Identify which cell holds the provided text, then report its [x, y] central coordinate. 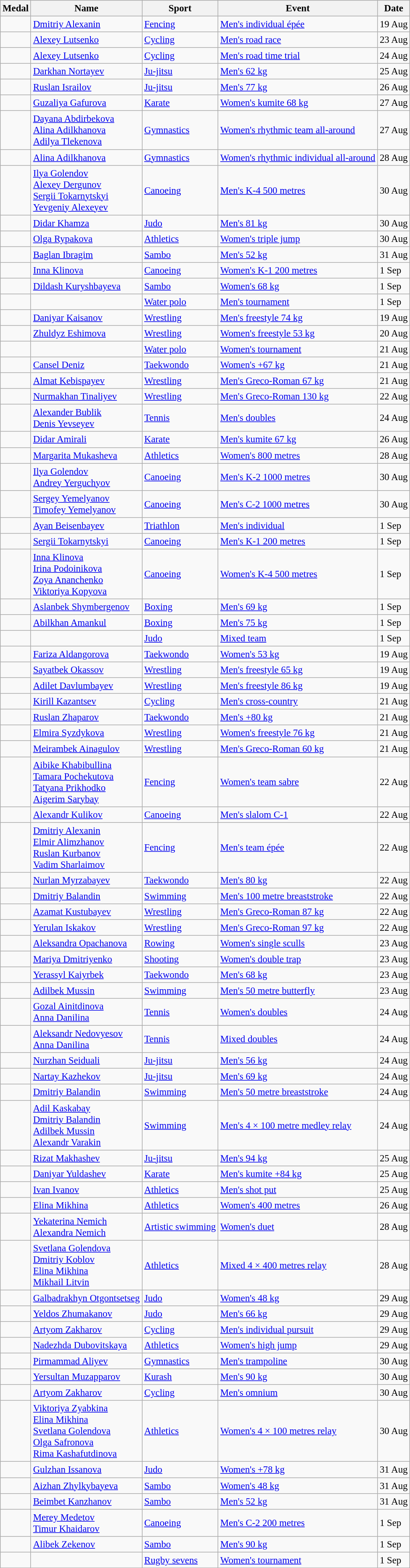
Alina Adilkhanova [86, 158]
Margarita Mukasheva [86, 455]
Baglan Ibragim [86, 255]
Women's freestyle 76 kg [298, 733]
Women's freestyle 53 kg [298, 334]
Kurash [180, 1377]
Sergii Tokarnytskyi [86, 541]
Men's 75 kg [298, 622]
Men's K-1 200 metres [298, 541]
Mixed 4 × 400 metres relay [298, 1265]
Yekaterina NemichAlexandra Nemich [86, 1227]
Men's 80 kg [298, 880]
Men's individual pursuit [298, 1330]
Ruslan Zhaparov [86, 717]
Name [86, 8]
Cansel Deniz [86, 365]
Alexandr Kulikov [86, 814]
Rowing [180, 943]
Beimbet Kanzhanov [86, 1501]
Zhuldyz Eshimova [86, 334]
Men's C-2 200 metres [298, 1523]
Nadezhda Dubovitskaya [86, 1345]
Merey MedetovTimur Khaidarov [86, 1523]
Women's 68 kg [298, 286]
Women's double trap [298, 959]
Women's kumite 68 kg [298, 103]
Men's kumite +84 kg [298, 1174]
Date [394, 8]
Gulzhan Issanova [86, 1470]
Men's trampoline [298, 1361]
Men's Greco-Roman 60 kg [298, 749]
Men's road time trial [298, 56]
Men's Greco-Roman 67 kg [298, 381]
Guzaliya Gafurova [86, 103]
Rizat Makhashev [86, 1158]
Women's 800 metres [298, 455]
Men's freestyle 65 kg [298, 670]
Men's individual épée [298, 24]
Almat Kebispayev [86, 381]
Daniyar Kaisanov [86, 318]
Men's 94 kg [298, 1158]
Men's 62 kg [298, 71]
Men's 77 kg [298, 87]
Dildash Kuryshbayeva [86, 286]
Men's omnium [298, 1393]
Men's 68 kg [298, 975]
Women's 53 kg [298, 654]
Men's 81 kg [298, 223]
Sergey YemelyanovTimofey Yemelyanov [86, 504]
Nurlan Myrzabayev [86, 880]
Inna KlinovaIrina PodoinikovaZoya AnanchenkoViktoriya Kopyova [86, 574]
Adil KaskabayDmitriy BalandinAdilbek MussinAlexandr Varakin [86, 1125]
Yerassyl Kaiyrbek [86, 975]
Men's Greco-Roman 97 kg [298, 927]
Men's K-4 500 metres [298, 190]
Men's 4 × 100 metre medley relay [298, 1125]
Men's freestyle 74 kg [298, 318]
Men's 50 metre breaststroke [298, 1093]
Women's team sabre [298, 782]
Men's individual [298, 525]
Aleksandra Opachanova [86, 943]
Women's triple jump [298, 239]
Event [298, 8]
Women's rhythmic team all-around [298, 130]
Shooting [180, 959]
Svetlana GolendovaDmitriy KoblovElina MikhinaMikhail Litvin [86, 1265]
Women's doubles [298, 1012]
Nurzhan Seiduali [86, 1061]
Men's C-2 1000 metres [298, 504]
Olga Rypakova [86, 239]
Yerulan Iskakov [86, 927]
Men's Greco-Roman 130 kg [298, 397]
Men's +80 kg [298, 717]
Women's 400 metres [298, 1206]
Fariza Aldangorova [86, 654]
Artistic swimming [180, 1227]
Men's 50 metre butterfly [298, 991]
Sport [180, 8]
Men's 100 metre breaststroke [298, 896]
Men's Greco-Roman 87 kg [298, 912]
Men's road race [298, 40]
Alexander BublikDenis Yevseyev [86, 418]
Dmitriy Alexanin [86, 24]
Inna Klinova [86, 271]
Viktoriya ZyabkinaElina MikhinaSvetlana GolendovaOlga SafronovaRima Kashafutdinova [86, 1431]
Azamat Kustubayev [86, 912]
Women's rhythmic individual all-around [298, 158]
Alibek Zekenov [86, 1544]
Men's cross-country [298, 701]
20 Aug [394, 334]
Men's tournament [298, 302]
Gozal AinitdinovaAnna Danilina [86, 1012]
Ilya GolendovAlexey DergunovSergii TokarnytskyiYevgeniy Alexeyev [86, 190]
Meirambek Ainagulov [86, 749]
Men's doubles [298, 418]
Galbadrakhyn Otgontsetseg [86, 1298]
Pirmammad Aliyev [86, 1361]
Women's +78 kg [298, 1470]
Dmitriy AlexaninElmir AlimzhanovRuslan KurbanovVadim Sharlaimov [86, 848]
Nartay Kazhekov [86, 1077]
Medal [16, 8]
Ruslan Israilov [86, 87]
Women's duet [298, 1227]
Men's 56 kg [298, 1061]
Mariya Dmitriyenko [86, 959]
Abilkhan Amankul [86, 622]
Women's K-1 200 metres [298, 271]
Aslanbek Shymbergenov [86, 607]
Didar Khamza [86, 223]
Women's single sculls [298, 943]
Women's K-4 500 metres [298, 574]
Didar Amirali [86, 440]
Adilbek Mussin [86, 991]
Dayana AbdirbekovaAlina AdilkhanovaAdilya Tlekenova [86, 130]
Men's freestyle 86 kg [298, 686]
Women's +67 kg [298, 365]
Men's K-2 1000 metres [298, 477]
Aibike KhabibullinaTamara PochekutovaTatyana PrikhodkoAigerim Sarybay [86, 782]
Men's shot put [298, 1190]
Yeldos Zhumakanov [86, 1314]
Men's team épée [298, 848]
Ilya GolendovAndrey Yerguchyov [86, 477]
Men's 66 kg [298, 1314]
Darkhan Nortayev [86, 71]
Women's high jump [298, 1345]
Elina Mikhina [86, 1206]
Men's kumite 67 kg [298, 440]
Mixed doubles [298, 1039]
Sayatbek Okassov [86, 670]
Elmira Syzdykova [86, 733]
Men's slalom C-1 [298, 814]
Yersultan Muzapparov [86, 1377]
Aizhan Zhylkybayeva [86, 1486]
Aleksandr NedovyesovAnna Danilina [86, 1039]
Women's 4 × 100 metres relay [298, 1431]
Nurmakhan Tinaliyev [86, 397]
Kirill Kazantsev [86, 701]
Ivan Ivanov [86, 1190]
Ayan Beisenbayev [86, 525]
Rugby sevens [180, 1560]
Triathlon [180, 525]
Mixed team [298, 638]
Daniyar Yuldashev [86, 1174]
Adilet Davlumbayev [86, 686]
